Extract the [X, Y] coordinate from the center of the cell holding the provided text.  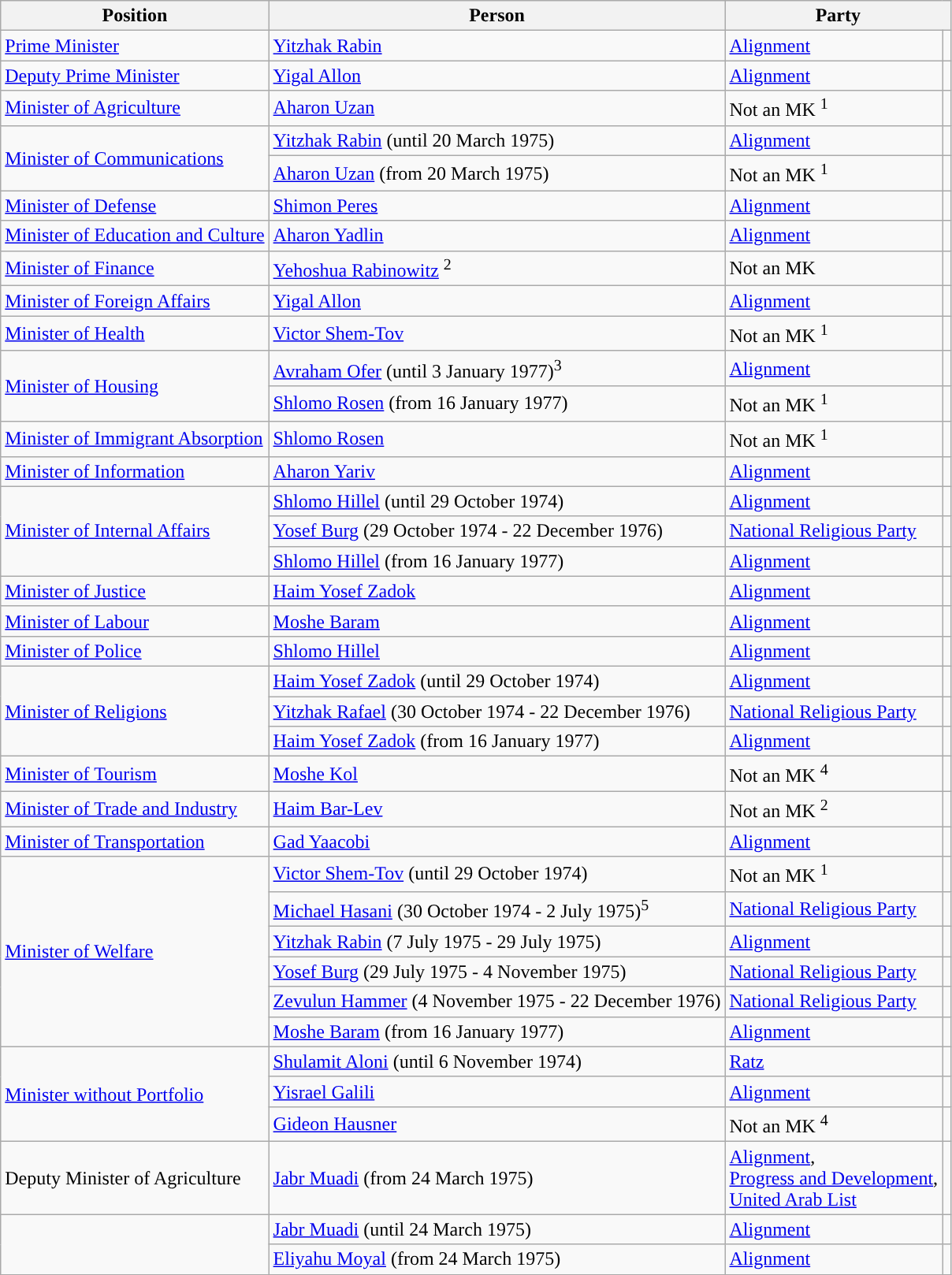
Shlomo Hillel (until 29 October 1974) [496, 501]
Minister of Communications [135, 158]
Michael Hasani (30 October 1974 - 2 July 1975)5 [496, 909]
Minister of Justice [135, 591]
Minister of Labour [135, 621]
Shulamit Aloni (until 6 November 1974) [496, 1061]
Minister of Finance [135, 268]
Shlomo Hillel (from 16 January 1977) [496, 561]
Aharon Yadlin [496, 236]
Victor Shem-Tov [496, 334]
Prime Minister [135, 46]
Minister of Foreign Affairs [135, 301]
Jabr Muadi (from 24 March 1975) [496, 1178]
Aharon Uzan [496, 109]
Shlomo Rosen [496, 440]
Victor Shem-Tov (until 29 October 1974) [496, 875]
Minister of Police [135, 651]
Yitzhak Rabin [496, 46]
Yitzhak Rabin (until 20 March 1975) [496, 140]
Person [496, 16]
Yehoshua Rabinowitz 2 [496, 268]
Minister of Trade and Industry [135, 808]
Ratz [834, 1061]
Moshe Baram [496, 621]
Minister of Health [135, 334]
Minister without Portfolio [135, 1094]
Minister of Welfare [135, 952]
Minister of Transportation [135, 842]
Minister of Defense [135, 206]
Minister of Housing [135, 386]
Gad Yaacobi [496, 842]
Aharon Yariv [496, 471]
Minister of Agriculture [135, 109]
Position [135, 16]
Minister of Information [135, 471]
Avraham Ofer (until 3 January 1977)3 [496, 369]
Yosef Burg (29 October 1974 - 22 December 1976) [496, 531]
Not an MK 2 [834, 808]
Haim Bar-Lev [496, 808]
Minister of Internal Affairs [135, 531]
Gideon Hausner [496, 1124]
Deputy Minister of Agriculture [135, 1178]
Party [839, 16]
Aharon Uzan (from 20 March 1975) [496, 173]
Yitzhak Rafael (30 October 1974 - 22 December 1976) [496, 712]
Shlomo Rosen (from 16 January 1977) [496, 403]
Haim Yosef Zadok (from 16 January 1977) [496, 742]
Yisrael Galili [496, 1091]
Moshe Baram (from 16 January 1977) [496, 1032]
Yitzhak Rabin (7 July 1975 - 29 July 1975) [496, 942]
Not an MK [834, 268]
Zevulun Hammer (4 November 1975 - 22 December 1976) [496, 1002]
Haim Yosef Zadok [496, 591]
Minister of Tourism [135, 774]
Minister of Education and Culture [135, 236]
Yosef Burg (29 July 1975 - 4 November 1975) [496, 972]
Moshe Kol [496, 774]
Minister of Religions [135, 712]
Deputy Prime Minister [135, 76]
Shimon Peres [496, 206]
Jabr Muadi (until 24 March 1975) [496, 1229]
Shlomo Hillel [496, 651]
Haim Yosef Zadok (until 29 October 1974) [496, 682]
Alignment,Progress and Development,United Arab List [834, 1178]
Minister of Immigrant Absorption [135, 440]
Eliyahu Moyal (from 24 March 1975) [496, 1259]
